Pinpoint the cell where the given text exists, returning its [x, y] midpoint coordinate. 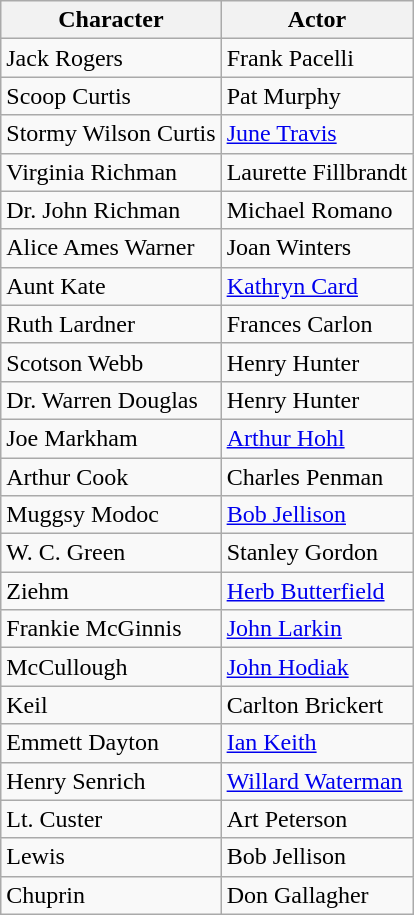
Aunt Kate [111, 286]
Arthur Hohl [317, 438]
Virginia Richman [111, 172]
W. C. Green [111, 553]
Lewis [111, 857]
Art Peterson [317, 819]
Stormy Wilson Curtis [111, 134]
Henry Senrich [111, 781]
Jack Rogers [111, 58]
Ian Keith [317, 743]
Frances Carlon [317, 324]
Emmett Dayton [111, 743]
Character [111, 20]
Alice Ames Warner [111, 248]
Stanley Gordon [317, 553]
John Hodiak [317, 667]
Arthur Cook [111, 477]
June Travis [317, 134]
Willard Waterman [317, 781]
John Larkin [317, 629]
Actor [317, 20]
Dr. John Richman [111, 210]
Don Gallagher [317, 895]
Keil [111, 705]
Joan Winters [317, 248]
Charles Penman [317, 477]
Lt. Custer [111, 819]
McCullough [111, 667]
Scoop Curtis [111, 96]
Frank Pacelli [317, 58]
Pat Murphy [317, 96]
Scotson Webb [111, 362]
Chuprin [111, 895]
Dr. Warren Douglas [111, 400]
Michael Romano [317, 210]
Muggsy Modoc [111, 515]
Ruth Lardner [111, 324]
Herb Butterfield [317, 591]
Kathryn Card [317, 286]
Laurette Fillbrandt [317, 172]
Frankie McGinnis [111, 629]
Joe Markham [111, 438]
Carlton Brickert [317, 705]
Ziehm [111, 591]
